Identify which cell holds the provided text, then report its (X, Y) central coordinate. 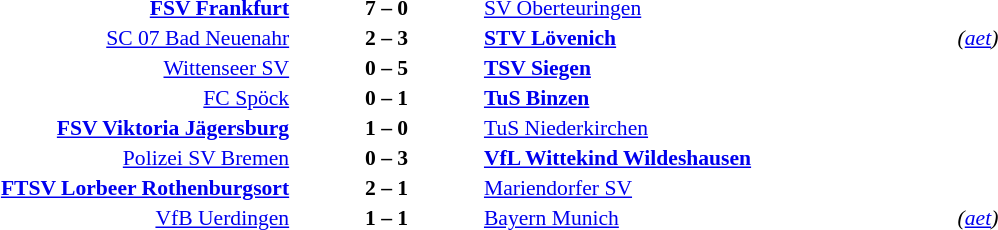
0 – 1 (386, 98)
Mariendorfer SV (718, 188)
0 – 5 (386, 68)
2 – 3 (386, 38)
1 – 0 (386, 128)
2 – 1 (386, 188)
TSV Siegen (718, 68)
TuS Binzen (718, 98)
0 – 3 (386, 158)
VfL Wittekind Wildeshausen (718, 158)
TuS Niederkirchen (718, 128)
STV Lövenich (718, 38)
